Detect which cell encompasses the target text, then output its (X, Y) center coordinate. 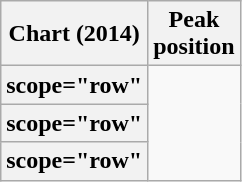
Chart (2014) (74, 34)
Peakposition (194, 34)
